Extract the [x, y] coordinate from the center of the cell holding the provided text.  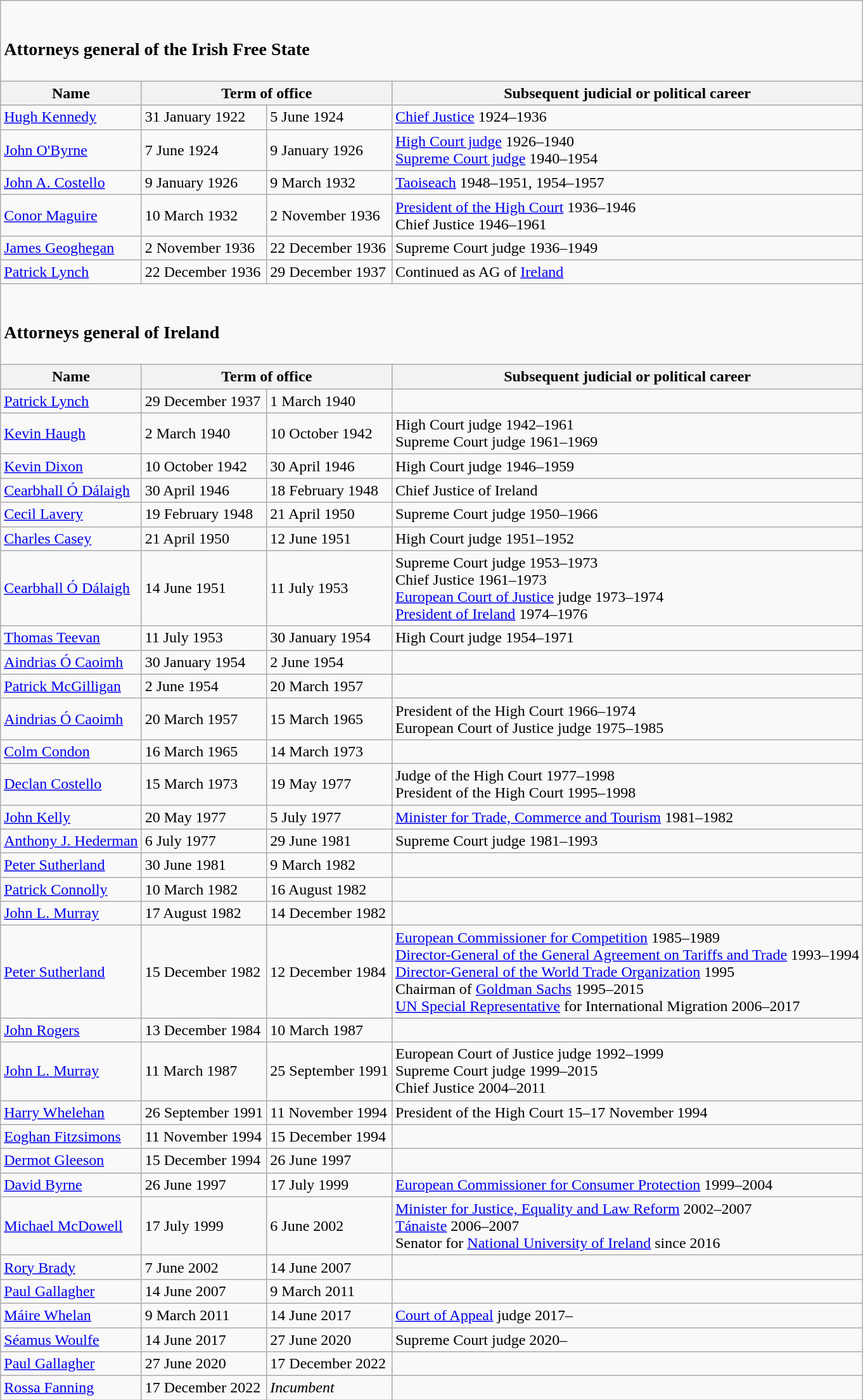
Taoiseach 1948–1951, 1954–1957 [627, 182]
Attorneys general of the Irish Free State [432, 41]
Supreme Court judge 2020– [627, 1340]
Colm Condon [71, 751]
Patrick Connolly [71, 889]
Chief Justice 1924–1936 [627, 117]
Judge of the High Court 1977–1998President of the High Court 1995–1998 [627, 784]
5 July 1977 [329, 817]
10 March 1982 [204, 889]
Anthony J. Hederman [71, 841]
Supreme Court judge 1950–1966 [627, 514]
15 March 1965 [329, 718]
31 January 1922 [204, 117]
John A. Costello [71, 182]
Máire Whelan [71, 1315]
John Kelly [71, 817]
14 December 1982 [329, 913]
Kevin Haugh [71, 433]
John Rogers [71, 1030]
Séamus Woulfe [71, 1340]
16 March 1965 [204, 751]
6 July 1977 [204, 841]
20 May 1977 [204, 817]
High Court judge 1951–1952 [627, 538]
High Court judge 1946–1959 [627, 466]
7 June 2002 [204, 1267]
5 June 1924 [329, 117]
Minister for Trade, Commerce and Tourism 1981–1982 [627, 817]
Cecil Lavery [71, 514]
Michael McDowell [71, 1226]
High Court judge 1954–1971 [627, 638]
Attorneys general of Ireland [432, 324]
Continued as AG of Ireland [627, 272]
European Court of Justice judge 1992–1999Supreme Court judge 1999–2015Chief Justice 2004–2011 [627, 1071]
9 March 1932 [329, 182]
Chief Justice of Ireland [627, 490]
Eoghan Fitzsimons [71, 1136]
High Court judge 1942–1961Supreme Court judge 1961–1969 [627, 433]
16 August 1982 [329, 889]
12 June 1951 [329, 538]
6 June 2002 [329, 1226]
25 September 1991 [329, 1071]
30 June 1981 [204, 865]
Kevin Dixon [71, 466]
Minister for Justice, Equality and Law Reform 2002–2007Tánaiste 2006–2007Senator for National University of Ireland since 2016 [627, 1226]
7 June 1924 [204, 150]
26 September 1991 [204, 1112]
Supreme Court judge 1936–1949 [627, 248]
14 March 1973 [329, 751]
12 December 1984 [329, 972]
Thomas Teevan [71, 638]
14 June 1951 [204, 588]
Conor Maguire [71, 215]
Rory Brady [71, 1267]
President of the High Court 1966–1974European Court of Justice judge 1975–1985 [627, 718]
17 August 1982 [204, 913]
Patrick McGilligan [71, 686]
19 February 1948 [204, 514]
President of the High Court 15–17 November 1994 [627, 1112]
David Byrne [71, 1185]
18 February 1948 [329, 490]
15 March 1973 [204, 784]
1 March 1940 [329, 401]
Declan Costello [71, 784]
Harry Whelehan [71, 1112]
President of the High Court 1936–1946Chief Justice 1946–1961 [627, 215]
10 March 1932 [204, 215]
Dermot Gleeson [71, 1161]
Supreme Court judge 1953–1973Chief Justice 1961–1973European Court of Justice judge 1973–1974President of Ireland 1974–1976 [627, 588]
Charles Casey [71, 538]
9 March 1982 [329, 865]
19 May 1977 [329, 784]
European Commissioner for Consumer Protection 1999–2004 [627, 1185]
13 December 1984 [204, 1030]
15 December 1982 [204, 972]
Incumbent [329, 1388]
29 June 1981 [329, 841]
Rossa Fanning [71, 1388]
High Court judge 1926–1940Supreme Court judge 1940–1954 [627, 150]
2 March 1940 [204, 433]
James Geoghegan [71, 248]
John O'Byrne [71, 150]
Hugh Kennedy [71, 117]
11 March 1987 [204, 1071]
Court of Appeal judge 2017– [627, 1315]
Supreme Court judge 1981–1993 [627, 841]
10 March 1987 [329, 1030]
